Detect which cell encompasses the target text, then output its [X, Y] center coordinate. 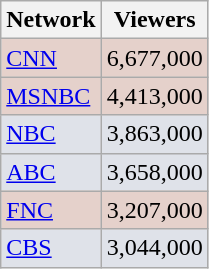
Viewers [154, 20]
CBS [51, 248]
3,044,000 [154, 248]
3,658,000 [154, 172]
NBC [51, 134]
ABC [51, 172]
3,863,000 [154, 134]
CNN [51, 58]
Network [51, 20]
3,207,000 [154, 210]
4,413,000 [154, 96]
FNC [51, 210]
6,677,000 [154, 58]
MSNBC [51, 96]
